Find where the given text appears and provide that cell's center as [X, Y] coordinate. 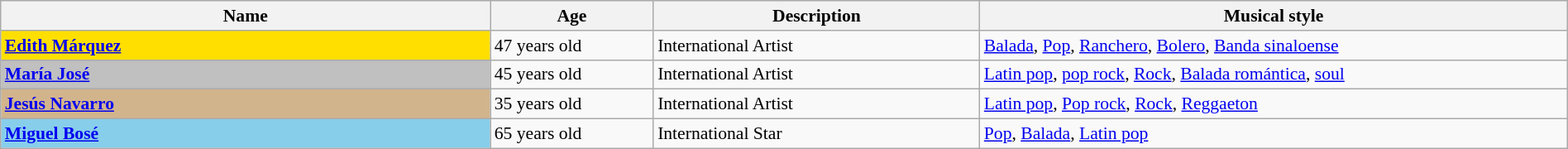
Description [817, 16]
Musical style [1274, 16]
Latin pop, pop rock, Rock, Balada romántica, soul [1274, 74]
65 years old [572, 134]
Edith Márquez [246, 46]
Jesús Navarro [246, 104]
47 years old [572, 46]
Pop, Balada, Latin pop [1274, 134]
Latin pop, Pop rock, Rock, Reggaeton [1274, 104]
María José [246, 74]
35 years old [572, 104]
45 years old [572, 74]
Age [572, 16]
Name [246, 16]
International Star [817, 134]
Miguel Bosé [246, 134]
Balada, Pop, Ranchero, Bolero, Banda sinaloense [1274, 46]
